Capture the cell that displays the provided text and extract its (X, Y) central coordinate. 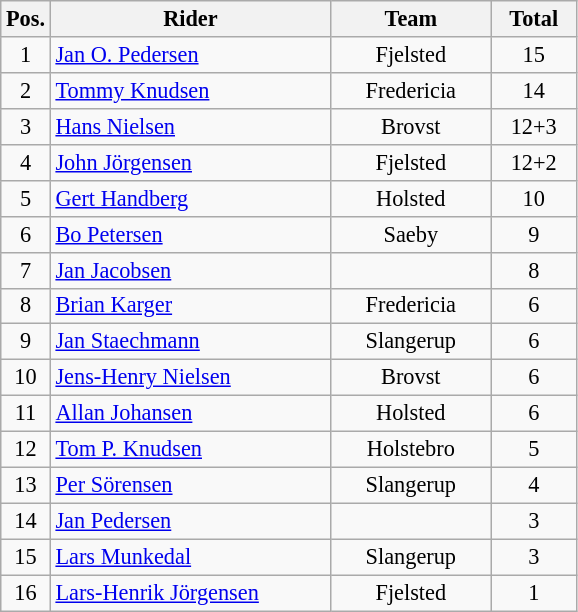
Saeby (411, 234)
Jan Jacobsen (190, 270)
11 (26, 414)
Lars Munkedal (190, 557)
Holstebro (411, 450)
Total (534, 19)
Jan Pedersen (190, 521)
Brian Karger (190, 306)
Tommy Knudsen (190, 90)
12+2 (534, 162)
12+3 (534, 126)
Gert Handberg (190, 198)
13 (26, 485)
Rider (190, 19)
12 (26, 450)
2 (26, 90)
Hans Nielsen (190, 126)
Lars-Henrik Jörgensen (190, 593)
7 (26, 270)
Jan O. Pedersen (190, 55)
John Jörgensen (190, 162)
Allan Johansen (190, 414)
Per Sörensen (190, 485)
Tom P. Knudsen (190, 450)
16 (26, 593)
Bo Petersen (190, 234)
Pos. (26, 19)
Jan Staechmann (190, 342)
Jens-Henry Nielsen (190, 378)
Team (411, 19)
